Capture the cell that displays the provided text and extract its (X, Y) central coordinate. 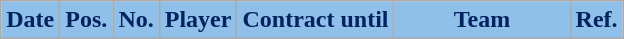
Contract until (316, 20)
Ref. (596, 20)
Player (198, 20)
Team (482, 20)
Pos. (86, 20)
Date (30, 20)
No. (136, 20)
